For the text-containing cell, return its midpoint in [X, Y] coordinate format. 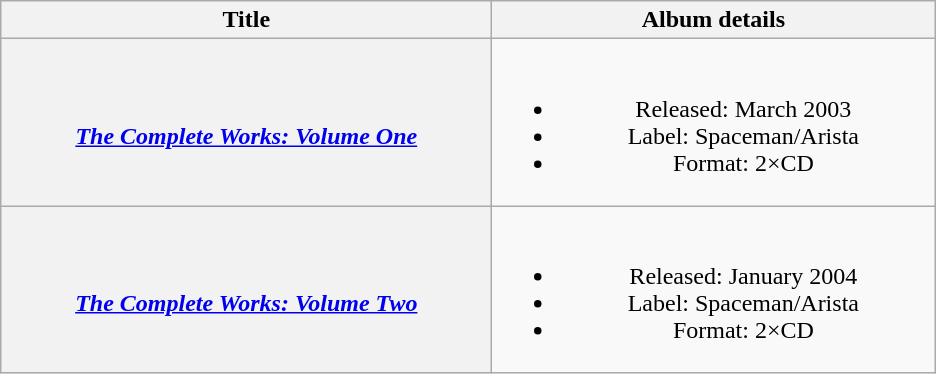
Album details [714, 20]
Released: January 2004Label: Spaceman/AristaFormat: 2×CD [714, 290]
Title [246, 20]
The Complete Works: Volume Two [246, 290]
Released: March 2003Label: Spaceman/AristaFormat: 2×CD [714, 122]
The Complete Works: Volume One [246, 122]
